Pinpoint the cell where the given text exists, returning its [x, y] midpoint coordinate. 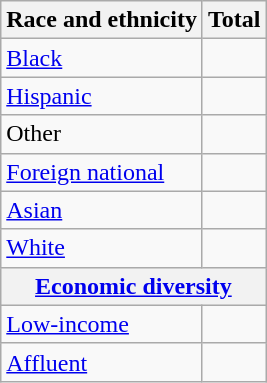
Race and ethnicity [102, 20]
Asian [102, 210]
Black [102, 58]
Hispanic [102, 96]
Total [234, 20]
Affluent [102, 362]
Other [102, 134]
Low-income [102, 324]
White [102, 248]
Foreign national [102, 172]
Economic diversity [134, 286]
